For the text-containing cell, return its midpoint in [X, Y] coordinate format. 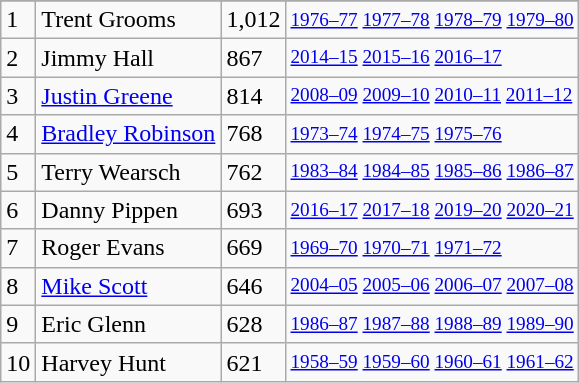
4 [18, 134]
1976–77 1977–78 1978–79 1979–80 [432, 20]
621 [254, 362]
Roger Evans [128, 248]
6 [18, 210]
8 [18, 286]
867 [254, 58]
Eric Glenn [128, 324]
628 [254, 324]
1 [18, 20]
669 [254, 248]
Terry Wearsch [128, 172]
9 [18, 324]
Trent Grooms [128, 20]
Bradley Robinson [128, 134]
2008–09 2009–10 2010–11 2011–12 [432, 96]
Harvey Hunt [128, 362]
768 [254, 134]
1958–59 1959–60 1960–61 1961–62 [432, 362]
7 [18, 248]
1983–84 1984–85 1985–86 1986–87 [432, 172]
693 [254, 210]
2014–15 2015–16 2016–17 [432, 58]
1969–70 1970–71 1971–72 [432, 248]
2016–17 2017–18 2019–20 2020–21 [432, 210]
Jimmy Hall [128, 58]
2004–05 2005–06 2006–07 2007–08 [432, 286]
1986–87 1987–88 1988–89 1989–90 [432, 324]
2 [18, 58]
Justin Greene [128, 96]
5 [18, 172]
3 [18, 96]
762 [254, 172]
646 [254, 286]
10 [18, 362]
Mike Scott [128, 286]
1,012 [254, 20]
814 [254, 96]
Danny Pippen [128, 210]
1973–74 1974–75 1975–76 [432, 134]
